Identify which cell holds the provided text, then report its [x, y] central coordinate. 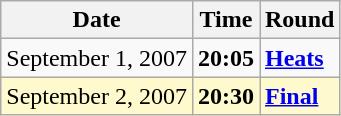
September 2, 2007 [97, 96]
September 1, 2007 [97, 58]
Heats [300, 58]
Time [226, 20]
Final [300, 96]
Round [300, 20]
20:05 [226, 58]
Date [97, 20]
20:30 [226, 96]
